Extract the [x, y] coordinate from the center of the cell holding the provided text.  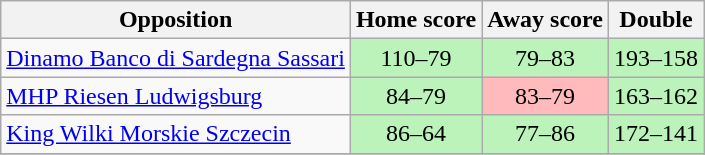
83–79 [546, 96]
Dinamo Banco di Sardegna Sassari [176, 58]
MHP Riesen Ludwigsburg [176, 96]
Opposition [176, 20]
110–79 [416, 58]
163–162 [656, 96]
Away score [546, 20]
86–64 [416, 134]
77–86 [546, 134]
Double [656, 20]
King Wilki Morskie Szczecin [176, 134]
84–79 [416, 96]
193–158 [656, 58]
79–83 [546, 58]
Home score [416, 20]
172–141 [656, 134]
